Return [X, Y] of the center of cell containing provided text 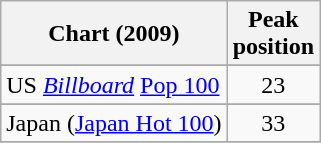
Japan (Japan Hot 100) [114, 123]
Chart (2009) [114, 34]
33 [273, 123]
US Billboard Pop 100 [114, 85]
Peakposition [273, 34]
23 [273, 85]
